Locate the cell with the specified text and output its [x, y] center coordinate. 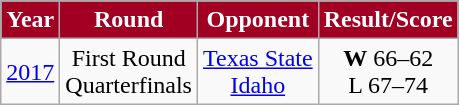
Opponent [258, 20]
W 66–62L 67–74 [388, 72]
Result/Score [388, 20]
Round [129, 20]
First RoundQuarterfinals [129, 72]
2017 [30, 72]
Texas StateIdaho [258, 72]
Year [30, 20]
